Extract the (x, y) coordinate from the center of the cell holding the provided text.  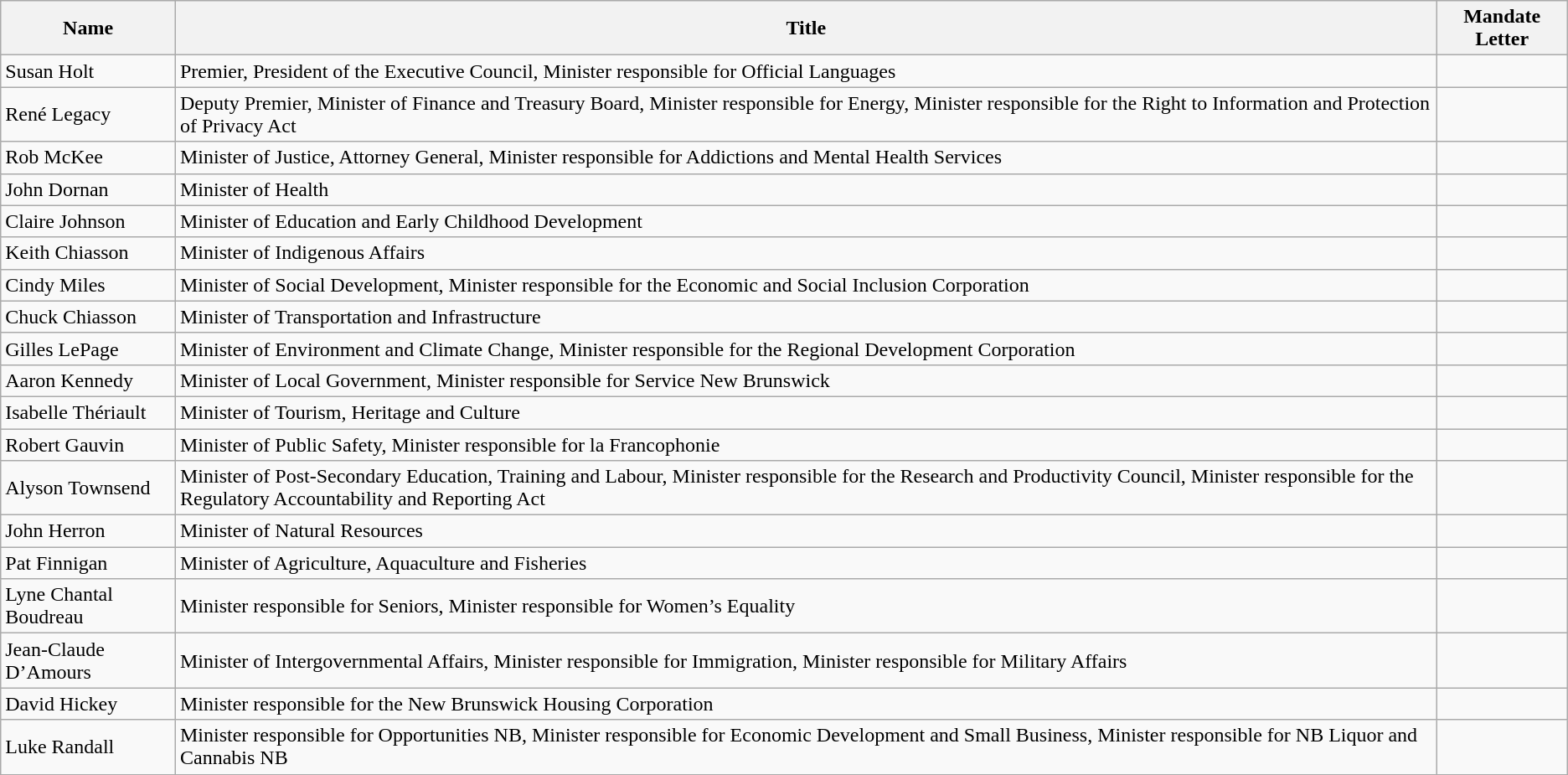
Minister of Transportation and Infrastructure (806, 317)
Isabelle Thériault (89, 412)
Cindy Miles (89, 285)
Keith Chiasson (89, 253)
Susan Holt (89, 71)
Minister of Local Government, Minister responsible for Service New Brunswick (806, 380)
Minister of Agriculture, Aquaculture and Fisheries (806, 563)
Minister of Indigenous Affairs (806, 253)
Minister of Education and Early Childhood Development (806, 221)
Premier, President of the Executive Council, Minister responsible for Official Languages (806, 71)
Alyson Townsend (89, 488)
John Dornan (89, 189)
Minister of Environment and Climate Change, Minister responsible for the Regional Development Corporation (806, 349)
Minister of Public Safety, Minister responsible for la Francophonie (806, 445)
Luke Randall (89, 747)
Chuck Chiasson (89, 317)
Aaron Kennedy (89, 380)
René Legacy (89, 114)
Name (89, 28)
Rob McKee (89, 158)
Mandate Letter (1502, 28)
Minister of Social Development, Minister responsible for the Economic and Social Inclusion Corporation (806, 285)
Minister of Justice, Attorney General, Minister responsible for Addictions and Mental Health Services (806, 158)
David Hickey (89, 704)
Lyne Chantal Boudreau (89, 607)
Pat Finnigan (89, 563)
Minister of Health (806, 189)
Minister of Intergovernmental Affairs, Minister responsible for Immigration, Minister responsible for Military Affairs (806, 660)
Jean-Claude D’Amours (89, 660)
Title (806, 28)
Claire Johnson (89, 221)
Gilles LePage (89, 349)
John Herron (89, 531)
Minister responsible for Seniors, Minister responsible for Women’s Equality (806, 607)
Minister of Tourism, Heritage and Culture (806, 412)
Robert Gauvin (89, 445)
Minister of Natural Resources (806, 531)
Minister responsible for the New Brunswick Housing Corporation (806, 704)
